Return [x, y] of the center of cell containing provided text 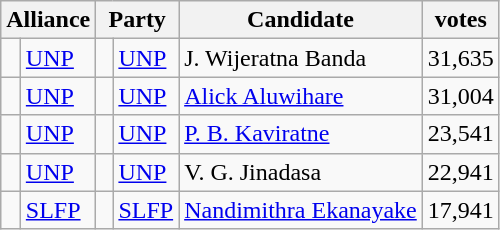
31,635 [460, 58]
P. B. Kaviratne [301, 134]
23,541 [460, 134]
31,004 [460, 96]
votes [460, 20]
Alliance [48, 20]
J. Wijeratna Banda [301, 58]
17,941 [460, 210]
Alick Aluwihare [301, 96]
V. G. Jinadasa [301, 172]
Party [138, 20]
Candidate [301, 20]
Nandimithra Ekanayake [301, 210]
22,941 [460, 172]
